Determine the [X, Y] coordinate at the center of the cell enclosing the given text.  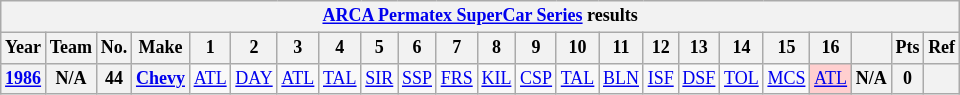
12 [660, 48]
8 [496, 48]
CSP [536, 78]
4 [340, 48]
ARCA Permatex SuperCar Series results [480, 16]
3 [298, 48]
Year [24, 48]
6 [418, 48]
9 [536, 48]
KIL [496, 78]
Team [70, 48]
13 [699, 48]
DAY [254, 78]
MCS [786, 78]
11 [622, 48]
No. [114, 48]
Pts [908, 48]
14 [742, 48]
DSF [699, 78]
Ref [942, 48]
44 [114, 78]
Chevy [161, 78]
5 [380, 48]
16 [831, 48]
TOL [742, 78]
7 [456, 48]
1986 [24, 78]
SIR [380, 78]
1 [210, 48]
0 [908, 78]
15 [786, 48]
BLN [622, 78]
ISF [660, 78]
Make [161, 48]
SSP [418, 78]
10 [577, 48]
2 [254, 48]
FRS [456, 78]
